Return [x, y] of the center of cell containing provided text 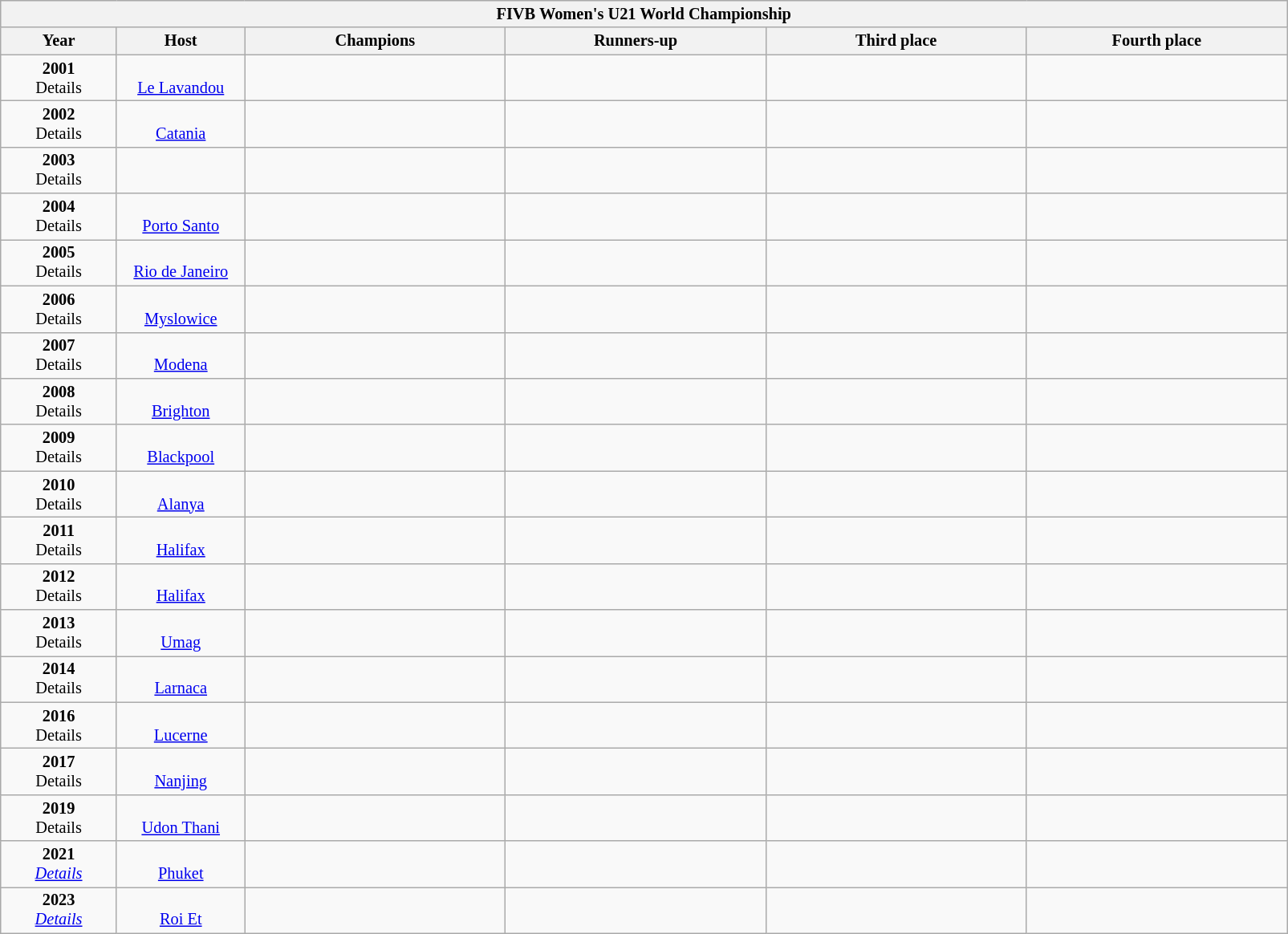
2002 Details [59, 124]
2023Details [59, 910]
2016 Details [59, 725]
Fourth place [1157, 41]
Third place [896, 41]
Alanya [181, 494]
Year [59, 41]
Myslowice [181, 309]
2014 Details [59, 679]
Umag [181, 633]
Roi Et [181, 910]
Udon Thani [181, 818]
2003 Details [59, 170]
2001 Details [59, 78]
Porto Santo [181, 217]
2011 Details [59, 540]
2008 Details [59, 401]
2012 Details [59, 587]
2019 Details [59, 818]
Modena [181, 355]
2017 Details [59, 771]
2006 Details [59, 309]
2013 Details [59, 633]
2007 Details [59, 355]
2005 Details [59, 262]
2010 Details [59, 494]
Runners-up [636, 41]
Brighton [181, 401]
Larnaca [181, 679]
Rio de Janeiro [181, 262]
2021Details [59, 864]
Host [181, 41]
2004 Details [59, 217]
Champions [376, 41]
Phuket [181, 864]
2009 Details [59, 448]
Blackpool [181, 448]
Nanjing [181, 771]
Le Lavandou [181, 78]
Lucerne [181, 725]
Catania [181, 124]
FIVB Women's U21 World Championship [644, 14]
